Find where the given text appears and provide that cell's center as (x, y) coordinate. 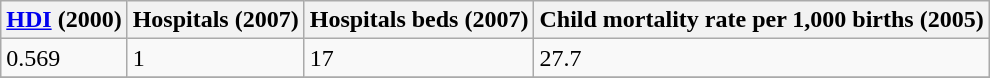
Hospitals beds (2007) (419, 20)
27.7 (762, 58)
0.569 (64, 58)
HDI (2000) (64, 20)
Child mortality rate per 1,000 births (2005) (762, 20)
1 (216, 58)
Hospitals (2007) (216, 20)
17 (419, 58)
